From the cell containing the given text, extract its center point as [X, Y] coordinate. 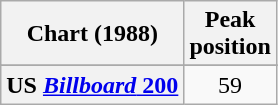
US Billboard 200 [92, 85]
Peakposition [230, 34]
Chart (1988) [92, 34]
59 [230, 85]
